From the cell containing the given text, extract its center point as [x, y] coordinate. 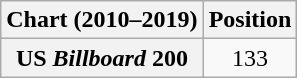
133 [250, 58]
US Billboard 200 [102, 58]
Position [250, 20]
Chart (2010–2019) [102, 20]
